Extract the (X, Y) coordinate from the center of the cell holding the provided text.  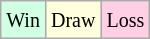
Win (24, 20)
Loss (126, 20)
Draw (72, 20)
